Capture the cell that displays the provided text and extract its [x, y] central coordinate. 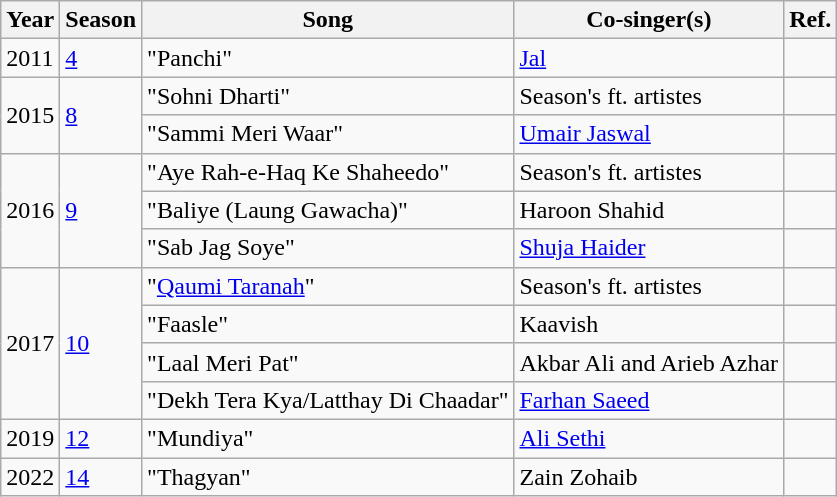
"Sab Jag Soye" [328, 248]
"Baliye (Laung Gawacha)" [328, 210]
4 [101, 58]
Year [30, 20]
"Laal Meri Pat" [328, 362]
12 [101, 438]
2017 [30, 343]
8 [101, 115]
Haroon Shahid [649, 210]
2011 [30, 58]
"Mundiya" [328, 438]
Akbar Ali and Arieb Azhar [649, 362]
"Faasle" [328, 324]
Farhan Saeed [649, 400]
Season [101, 20]
"Dekh Tera Kya/Latthay Di Chaadar" [328, 400]
2019 [30, 438]
Zain Zohaib [649, 477]
Co-singer(s) [649, 20]
Ali Sethi [649, 438]
2022 [30, 477]
Jal [649, 58]
Shuja Haider [649, 248]
Kaavish [649, 324]
9 [101, 210]
"Aye Rah-e-Haq Ke Shaheedo" [328, 172]
10 [101, 343]
"Sohni Dharti" [328, 96]
14 [101, 477]
2015 [30, 115]
"Panchi" [328, 58]
"Sammi Meri Waar" [328, 134]
2016 [30, 210]
Song [328, 20]
Umair Jaswal [649, 134]
"Qaumi Taranah" [328, 286]
Ref. [810, 20]
"Thagyan" [328, 477]
